Extract the [x, y] coordinate from the center of the cell holding the provided text.  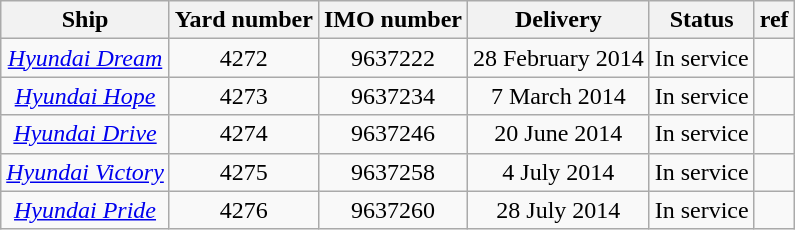
28 July 2014 [558, 210]
4 July 2014 [558, 172]
Yard number [244, 20]
Hyundai Hope [86, 96]
4274 [244, 134]
4273 [244, 96]
9637260 [392, 210]
Hyundai Dream [86, 58]
ref [774, 20]
IMO number [392, 20]
7 March 2014 [558, 96]
9637258 [392, 172]
4275 [244, 172]
Ship [86, 20]
Hyundai Victory [86, 172]
Status [702, 20]
Hyundai Drive [86, 134]
Delivery [558, 20]
28 February 2014 [558, 58]
9637246 [392, 134]
4276 [244, 210]
4272 [244, 58]
Hyundai Pride [86, 210]
9637222 [392, 58]
9637234 [392, 96]
20 June 2014 [558, 134]
